Identify which cell holds the provided text, then report its [X, Y] central coordinate. 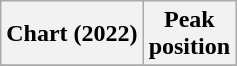
Chart (2022) [72, 34]
Peakposition [189, 34]
